Detect which cell encompasses the target text, then output its [X, Y] center coordinate. 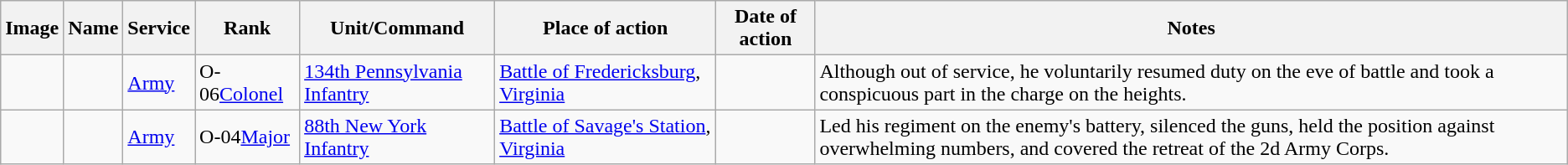
134th Pennsylvania Infantry [397, 82]
O-06Colonel [248, 82]
Although out of service, he voluntarily resumed duty on the eve of battle and took a conspicuous part in the charge on the heights. [1191, 82]
O-04Major [248, 137]
88th New York Infantry [397, 137]
Battle of Savage's Station, Virginia [606, 137]
Rank [248, 28]
Date of action [766, 28]
Service [159, 28]
Image [32, 28]
Place of action [606, 28]
Unit/Command [397, 28]
Name [94, 28]
Notes [1191, 28]
Battle of Fredericksburg, Virginia [606, 82]
